Identify which cell holds the provided text, then report its (x, y) central coordinate. 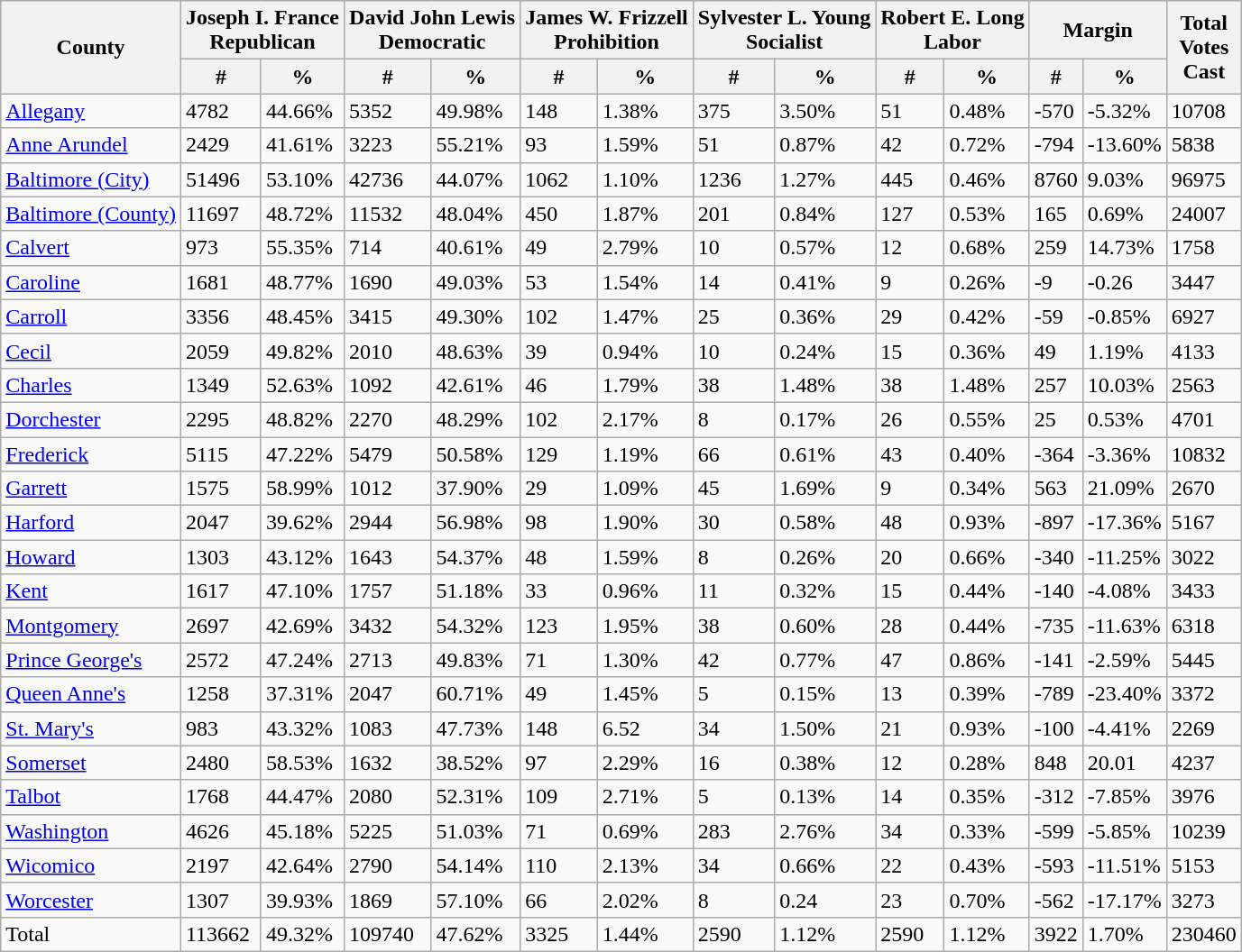
848 (1055, 763)
44.07% (476, 179)
1012 (388, 489)
48.29% (476, 419)
47.10% (302, 591)
5153 (1203, 865)
-9 (1055, 282)
110 (559, 865)
Charles (91, 385)
127 (910, 214)
2.79% (645, 248)
Caroline (91, 282)
52.63% (302, 385)
1.27% (825, 179)
44.47% (302, 797)
2059 (220, 351)
4782 (220, 111)
4626 (220, 831)
445 (910, 179)
1349 (220, 385)
3433 (1203, 591)
0.70% (987, 900)
96975 (1203, 179)
2944 (388, 523)
0.32% (825, 591)
1690 (388, 282)
0.61% (825, 453)
1.45% (645, 694)
53 (559, 282)
973 (220, 248)
-141 (1055, 660)
Prince George's (91, 660)
1258 (220, 694)
Allegany (91, 111)
22 (910, 865)
14.73% (1124, 248)
45 (733, 489)
51.03% (476, 831)
-4.08% (1124, 591)
39.93% (302, 900)
33 (559, 591)
42.61% (476, 385)
3022 (1203, 557)
0.39% (987, 694)
3432 (388, 626)
3325 (559, 934)
2270 (388, 419)
1.87% (645, 214)
Baltimore (City) (91, 179)
1.47% (645, 316)
51496 (220, 179)
39 (559, 351)
50.58% (476, 453)
Garrett (91, 489)
-599 (1055, 831)
-5.32% (1124, 111)
58.53% (302, 763)
109 (559, 797)
0.68% (987, 248)
Harford (91, 523)
58.99% (302, 489)
0.24% (825, 351)
11 (733, 591)
James W. FrizzellProhibition (607, 31)
Dorchester (91, 419)
45.18% (302, 831)
4701 (1203, 419)
450 (559, 214)
38.52% (476, 763)
2670 (1203, 489)
1681 (220, 282)
47.22% (302, 453)
0.34% (987, 489)
0.84% (825, 214)
46 (559, 385)
-3.36% (1124, 453)
2.17% (645, 419)
Somerset (91, 763)
42736 (388, 179)
0.86% (987, 660)
21.09% (1124, 489)
0.13% (825, 797)
53.10% (302, 179)
3.50% (825, 111)
1.30% (645, 660)
-59 (1055, 316)
55.21% (476, 145)
0.41% (825, 282)
56.98% (476, 523)
283 (733, 831)
113662 (220, 934)
37.31% (302, 694)
41.61% (302, 145)
Queen Anne's (91, 694)
30 (733, 523)
24007 (1203, 214)
5115 (220, 453)
-593 (1055, 865)
1643 (388, 557)
10708 (1203, 111)
0.94% (645, 351)
1.50% (825, 728)
1.79% (645, 385)
9.03% (1124, 179)
4133 (1203, 351)
Frederick (91, 453)
48.72% (302, 214)
48.04% (476, 214)
2.02% (645, 900)
-312 (1055, 797)
Wicomico (91, 865)
48.45% (302, 316)
County (91, 47)
6318 (1203, 626)
3356 (220, 316)
48.82% (302, 419)
-570 (1055, 111)
St. Mary's (91, 728)
Robert E. LongLabor (952, 31)
-23.40% (1124, 694)
42.69% (302, 626)
1.70% (1124, 934)
16 (733, 763)
49.30% (476, 316)
Talbot (91, 797)
1575 (220, 489)
1.95% (645, 626)
43 (910, 453)
43.12% (302, 557)
0.58% (825, 523)
-364 (1055, 453)
37.90% (476, 489)
Cecil (91, 351)
Montgomery (91, 626)
43.32% (302, 728)
-4.41% (1124, 728)
Washington (91, 831)
11697 (220, 214)
-140 (1055, 591)
2572 (220, 660)
1.69% (825, 489)
1.54% (645, 282)
8760 (1055, 179)
2713 (388, 660)
5352 (388, 111)
6.52 (645, 728)
375 (733, 111)
2197 (220, 865)
-7.85% (1124, 797)
-13.60% (1124, 145)
47.24% (302, 660)
-100 (1055, 728)
42.64% (302, 865)
1869 (388, 900)
4237 (1203, 763)
1757 (388, 591)
0.46% (987, 179)
47.62% (476, 934)
0.42% (987, 316)
10.03% (1124, 385)
3223 (388, 145)
93 (559, 145)
10239 (1203, 831)
3372 (1203, 694)
0.35% (987, 797)
60.71% (476, 694)
49.98% (476, 111)
1.38% (645, 111)
David John LewisDemocratic (433, 31)
2697 (220, 626)
5445 (1203, 660)
0.17% (825, 419)
-17.17% (1124, 900)
Joseph I. FranceRepublican (262, 31)
2295 (220, 419)
0.72% (987, 145)
48.63% (476, 351)
2.76% (825, 831)
47.73% (476, 728)
6927 (1203, 316)
13 (910, 694)
Anne Arundel (91, 145)
3273 (1203, 900)
-0.85% (1124, 316)
1758 (1203, 248)
1236 (733, 179)
1.44% (645, 934)
983 (220, 728)
47 (910, 660)
0.40% (987, 453)
2080 (388, 797)
54.37% (476, 557)
257 (1055, 385)
54.32% (476, 626)
563 (1055, 489)
2.13% (645, 865)
5225 (388, 831)
-794 (1055, 145)
Carroll (91, 316)
109740 (388, 934)
49.32% (302, 934)
-897 (1055, 523)
-11.51% (1124, 865)
2429 (220, 145)
-789 (1055, 694)
2.71% (645, 797)
39.62% (302, 523)
123 (559, 626)
0.87% (825, 145)
26 (910, 419)
3415 (388, 316)
0.28% (987, 763)
1617 (220, 591)
0.96% (645, 591)
0.48% (987, 111)
11532 (388, 214)
5479 (388, 453)
54.14% (476, 865)
-17.36% (1124, 523)
0.24 (825, 900)
48.77% (302, 282)
49.82% (302, 351)
TotalVotesCast (1203, 47)
201 (733, 214)
Margin (1098, 31)
1632 (388, 763)
44.66% (302, 111)
2010 (388, 351)
0.57% (825, 248)
-735 (1055, 626)
1303 (220, 557)
2790 (388, 865)
714 (388, 248)
Baltimore (County) (91, 214)
0.15% (825, 694)
0.43% (987, 865)
3447 (1203, 282)
230460 (1203, 934)
28 (910, 626)
Kent (91, 591)
3976 (1203, 797)
1307 (220, 900)
Worcester (91, 900)
2563 (1203, 385)
57.10% (476, 900)
2480 (220, 763)
5838 (1203, 145)
23 (910, 900)
Howard (91, 557)
1.10% (645, 179)
-11.63% (1124, 626)
0.33% (987, 831)
0.55% (987, 419)
1.09% (645, 489)
10832 (1203, 453)
-562 (1055, 900)
1.90% (645, 523)
165 (1055, 214)
40.61% (476, 248)
51.18% (476, 591)
-5.85% (1124, 831)
20 (910, 557)
-340 (1055, 557)
Total (91, 934)
-0.26 (1124, 282)
1062 (559, 179)
Sylvester L. YoungSocialist (784, 31)
-11.25% (1124, 557)
2269 (1203, 728)
97 (559, 763)
-2.59% (1124, 660)
49.03% (476, 282)
20.01 (1124, 763)
98 (559, 523)
5167 (1203, 523)
52.31% (476, 797)
49.83% (476, 660)
55.35% (302, 248)
3922 (1055, 934)
1092 (388, 385)
21 (910, 728)
129 (559, 453)
0.60% (825, 626)
1768 (220, 797)
0.38% (825, 763)
1083 (388, 728)
0.77% (825, 660)
259 (1055, 248)
Calvert (91, 248)
2.29% (645, 763)
